Locate the cell with the specified text and output its [x, y] center coordinate. 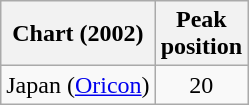
20 [201, 85]
Japan (Oricon) [78, 85]
Peakposition [201, 34]
Chart (2002) [78, 34]
